Output the (X, Y) coordinate of the center of the cell containing the given text.  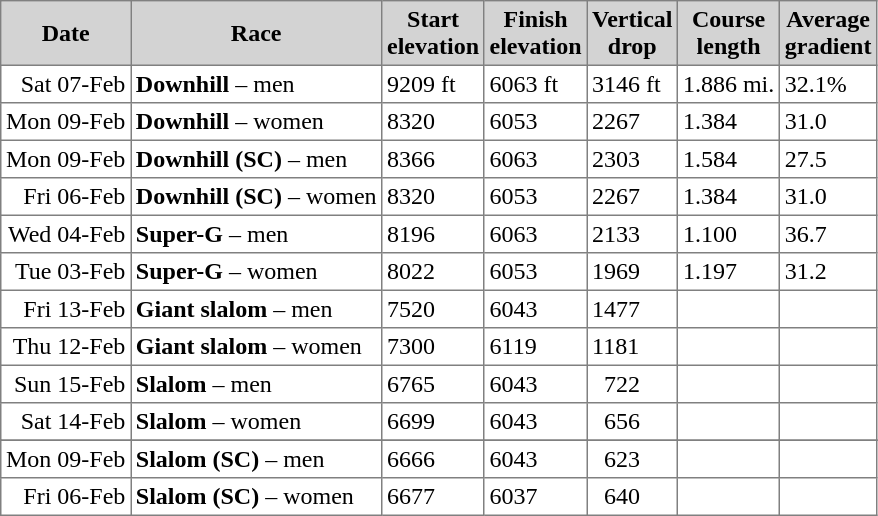
1969 (632, 272)
Giant slalom – women (256, 347)
9209 ft (433, 84)
Giant slalom – men (256, 309)
31.2 (828, 272)
1477 (632, 309)
Fri 13-Feb (66, 309)
8022 (433, 272)
Super-G – women (256, 272)
6666 (433, 459)
Slalom (SC) – men (256, 459)
1.886 mi. (729, 84)
1.197 (729, 272)
Thu 12-Feb (66, 347)
Startelevation (433, 33)
7520 (433, 309)
6699 (433, 422)
Downhill (SC) – women (256, 197)
2133 (632, 234)
6037 (535, 497)
2303 (632, 159)
Sat 14-Feb (66, 422)
6119 (535, 347)
Tue 03-Feb (66, 272)
Slalom – men (256, 384)
Finishelevation (535, 33)
Courselength (729, 33)
Averagegradient (828, 33)
8366 (433, 159)
Slalom – women (256, 422)
7300 (433, 347)
Verticaldrop (632, 33)
640 (632, 497)
6063 ft (535, 84)
Race (256, 33)
Wed 04-Feb (66, 234)
Date (66, 33)
Downhill (SC) – men (256, 159)
27.5 (828, 159)
36.7 (828, 234)
6677 (433, 497)
3146 ft (632, 84)
1.584 (729, 159)
1181 (632, 347)
6765 (433, 384)
623 (632, 459)
Downhill – women (256, 122)
Sat 07-Feb (66, 84)
Sun 15-Feb (66, 384)
8196 (433, 234)
656 (632, 422)
1.100 (729, 234)
Slalom (SC) – women (256, 497)
Super-G – men (256, 234)
722 (632, 384)
32.1% (828, 84)
Downhill – men (256, 84)
